For the text-containing cell, return its midpoint in [x, y] coordinate format. 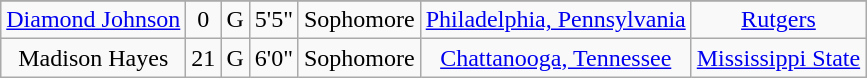
Philadelphia, Pennsylvania [556, 20]
5'5" [274, 20]
0 [204, 20]
Madison Hayes [94, 58]
6'0" [274, 58]
Chattanooga, Tennessee [556, 58]
21 [204, 58]
Diamond Johnson [94, 20]
Rutgers [778, 20]
Mississippi State [778, 58]
